From the cell containing the given text, extract its center point as [x, y] coordinate. 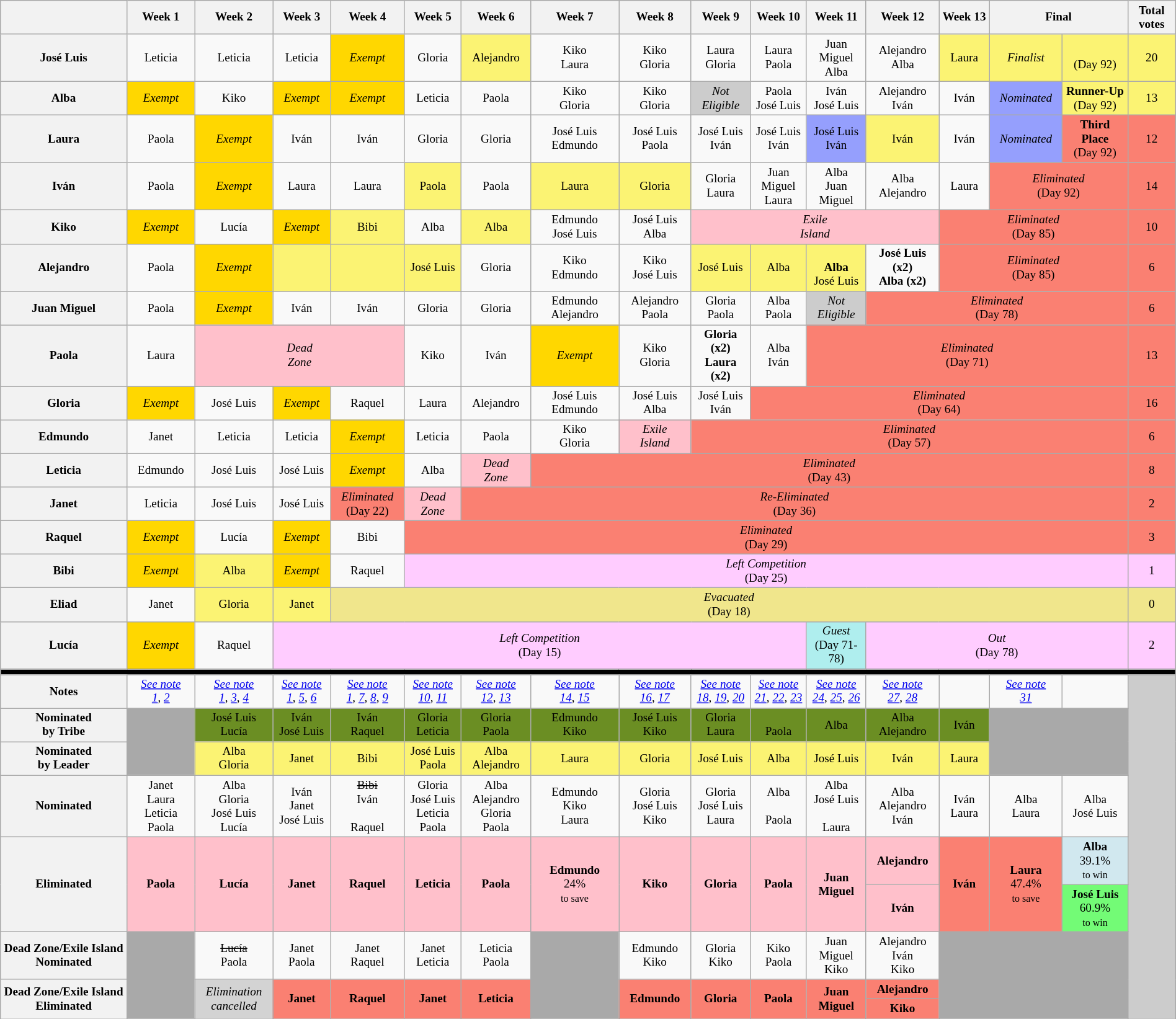
Week 6 [496, 17]
Week 10 [779, 17]
Laura47.4%to save [1026, 884]
Week 1 [161, 17]
1 [1151, 571]
Eliminated(Day 71) [967, 356]
José LuisKiko [655, 725]
Left Competition(Day 15) [540, 645]
JanetLeticia [433, 955]
16 [1151, 403]
JanetPaola [301, 955]
Eliminated(Day 78) [997, 308]
Eliminated(Day 43) [829, 470]
José Luis (x2)Alba (x2) [902, 268]
Week 12 [902, 17]
8 [1151, 470]
3 [1151, 537]
Eliminated(Day 57) [909, 437]
PaolaJosé Luis [779, 98]
0 [1151, 605]
KikoJosé Luis [655, 268]
Runner-Up(Day 92) [1095, 98]
Evacuated(Day 18) [729, 605]
AlejandroIván [902, 98]
AlbaJosé LuisLaura [836, 806]
AlbaAlejandroGloriaPaola [496, 806]
EdmundoKikoLaura [574, 806]
Juan MiguelLaura [779, 186]
Eliminated(Day 64) [939, 403]
Nominatedby Leader [64, 759]
JanetRaquel [367, 955]
20 [1151, 58]
AlbaGloria [234, 759]
José Luis60.9%to win [1095, 908]
See note24, 25, 26 [836, 692]
See note18, 19, 20 [721, 692]
Week 9 [721, 17]
Out(Day 78) [997, 645]
Eliad [64, 605]
See note21, 22, 23 [779, 692]
KikoLaura [574, 58]
EdmundoAlejandro [574, 308]
Week 7 [574, 17]
EdmundoJosé Luis [574, 227]
14 [1151, 186]
BibiIvánRaquel [367, 806]
Week 13 [964, 17]
KikoEdmundo [574, 268]
GloriaJosé LuisLaura [721, 806]
AlbaIván [779, 356]
AlejandroPaola [655, 308]
(Day 92) [1095, 58]
Week 8 [655, 17]
See note10, 11 [433, 692]
AlbaGloriaJosé LuisLucía [234, 806]
GloriaLeticia [433, 725]
See note1, 5, 6 [301, 692]
Re-Eliminated(Day 36) [795, 504]
GloriaKiko [721, 955]
LauraPaola [779, 58]
Week 2 [234, 17]
AlbaJuan Miguel [836, 186]
Left Competition(Day 25) [766, 571]
IvánLaura [964, 806]
Week 11 [836, 17]
10 [1151, 227]
See note1, 3, 4 [234, 692]
Eliminated(Day 29) [766, 537]
Week 5 [433, 17]
Eliminationcancelled [234, 999]
See note14, 15 [574, 692]
Juan MiguelKiko [836, 955]
Total votes [1151, 17]
See note12, 13 [496, 692]
Dead Zone/Exile IslandEliminated [64, 999]
Finalist [1026, 58]
Alba39.1%to win [1095, 861]
Week 4 [367, 17]
KikoPaola [779, 955]
LeticiaPaola [496, 955]
LauraGloria [721, 58]
Edmundo24%to save [574, 884]
See note1, 7, 8, 9 [367, 692]
AlbaAlejandroIván [902, 806]
Gloria (x2)Laura (x2) [721, 356]
GloriaJosé LuisLeticiaPaola [433, 806]
See note27, 28 [902, 692]
Eliminated(Day 92) [1058, 186]
Guest(Day 71-78) [836, 645]
Nominatedby Tribe [64, 725]
Dead Zone/Exile IslandNominated [64, 955]
Week 3 [301, 17]
Eliminated(Day 22) [367, 504]
AlejandroIvánKiko [902, 955]
IvánJanetJosé Luis [301, 806]
JanetLauraLeticiaPaola [161, 806]
Third Place(Day 92) [1095, 139]
José LuisLucía [234, 725]
Juan MiguelAlba [836, 58]
See note1, 2 [161, 692]
GloriaJosé LuisKiko [655, 806]
See note16, 17 [655, 692]
AlbaLaura [1026, 806]
Final [1058, 17]
See note31 [1026, 692]
Eliminated [64, 884]
12 [1151, 139]
LucíaPaola [234, 955]
AlejandroAlba [902, 58]
IvánRaquel [367, 725]
Notes [64, 692]
